From the cell containing the given text, extract its center point as [X, Y] coordinate. 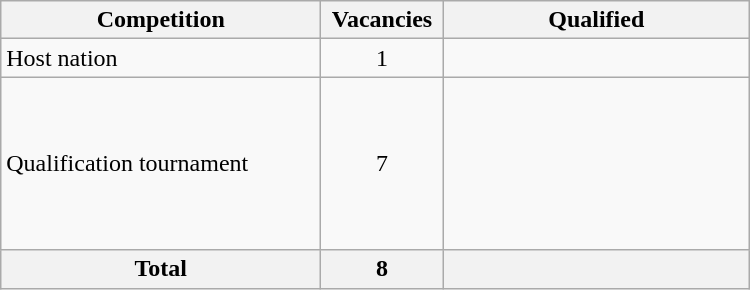
7 [382, 164]
Qualification tournament [161, 164]
Host nation [161, 58]
Qualified [596, 20]
Total [161, 269]
8 [382, 269]
Competition [161, 20]
Vacancies [382, 20]
1 [382, 58]
